Output the [X, Y] coordinate of the center of the cell containing the given text.  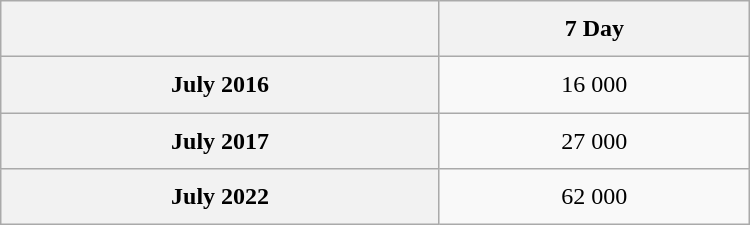
62 000 [594, 196]
7 Day [594, 29]
16 000 [594, 85]
27 000 [594, 140]
July 2017 [220, 140]
July 2016 [220, 85]
July 2022 [220, 196]
